For the text-containing cell, return its midpoint in (X, Y) coordinate format. 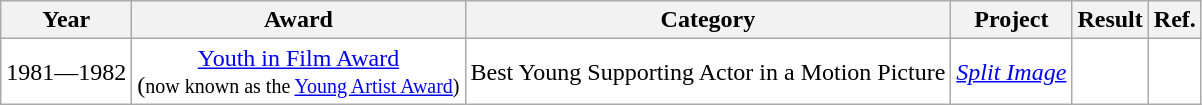
Youth in Film Award(now known as the Young Artist Award) (298, 72)
Ref. (1174, 20)
Result (1110, 20)
Category (708, 20)
Year (66, 20)
1981—1982 (66, 72)
Best Young Supporting Actor in a Motion Picture (708, 72)
Award (298, 20)
Split Image (1012, 72)
Project (1012, 20)
